Pinpoint the cell where the given text exists, returning its [x, y] midpoint coordinate. 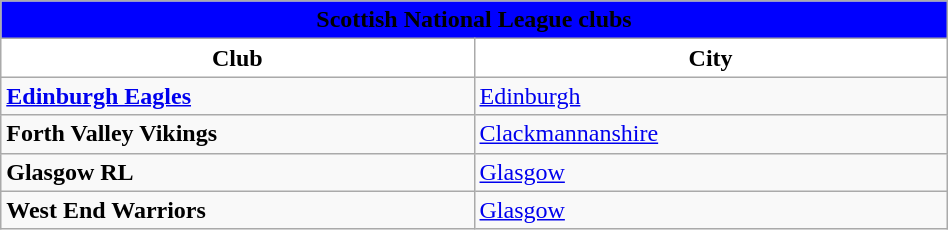
Club [238, 58]
Forth Valley Vikings [238, 134]
Scottish National League clubs [474, 20]
Edinburgh [710, 96]
Glasgow RL [238, 172]
Edinburgh Eagles [238, 96]
City [710, 58]
West End Warriors [238, 210]
Clackmannanshire [710, 134]
